Extract the [X, Y] coordinate from the center of the cell holding the provided text.  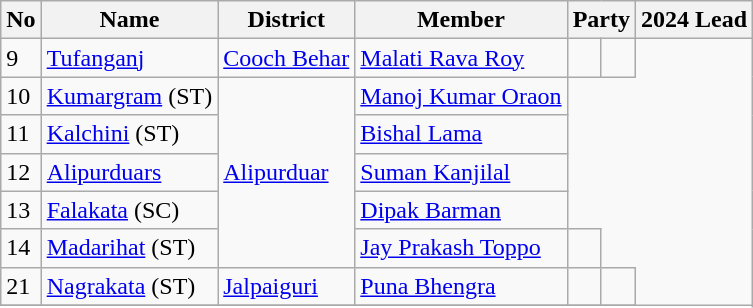
Malati Rava Roy [461, 58]
Party [601, 20]
Falakata (SC) [130, 210]
Puna Bhengra [461, 286]
13 [21, 210]
10 [21, 96]
Jalpaiguri [286, 286]
Nagrakata (ST) [130, 286]
Suman Kanjilal [461, 172]
Madarihat (ST) [130, 248]
Jay Prakash Toppo [461, 248]
District [286, 20]
Kalchini (ST) [130, 134]
9 [21, 58]
21 [21, 286]
Alipurduar [286, 172]
Bishal Lama [461, 134]
Tufanganj [130, 58]
Cooch Behar [286, 58]
11 [21, 134]
Name [130, 20]
No [21, 20]
2024 Lead [694, 20]
14 [21, 248]
Kumargram (ST) [130, 96]
Member [461, 20]
Dipak Barman [461, 210]
Alipurduars [130, 172]
12 [21, 172]
Manoj Kumar Oraon [461, 96]
